From the cell containing the given text, extract its center point as [X, Y] coordinate. 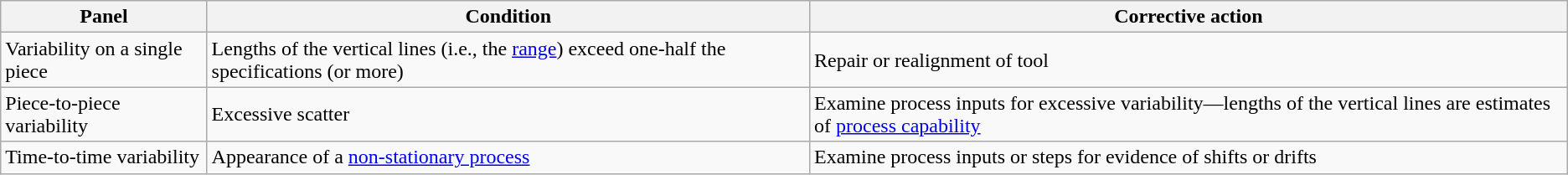
Lengths of the vertical lines (i.e., the range) exceed one-half the specifications (or more) [508, 60]
Piece-to-piece variability [104, 114]
Corrective action [1188, 17]
Examine process inputs or steps for evidence of shifts or drifts [1188, 157]
Repair or realignment of tool [1188, 60]
Panel [104, 17]
Appearance of a non-stationary process [508, 157]
Excessive scatter [508, 114]
Condition [508, 17]
Examine process inputs for excessive variability—lengths of the vertical lines are estimates of process capability [1188, 114]
Time-to-time variability [104, 157]
Variability on a single piece [104, 60]
